Capture the cell that displays the provided text and extract its [x, y] central coordinate. 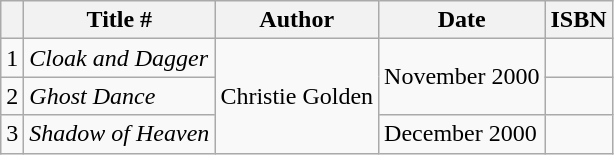
Cloak and Dagger [120, 58]
2 [12, 96]
Date [462, 20]
1 [12, 58]
ISBN [578, 20]
Christie Golden [297, 96]
Title # [120, 20]
3 [12, 134]
Shadow of Heaven [120, 134]
Author [297, 20]
December 2000 [462, 134]
Ghost Dance [120, 96]
November 2000 [462, 77]
